Output the [X, Y] coordinate of the center of the cell containing the given text.  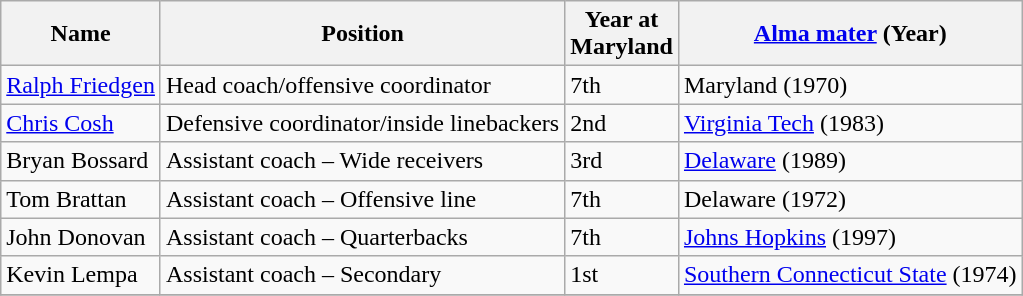
Assistant coach – Offensive line [362, 199]
Chris Cosh [81, 123]
2nd [622, 123]
Defensive coordinator/inside linebackers [362, 123]
Assistant coach – Secondary [362, 275]
Tom Brattan [81, 199]
Name [81, 34]
Alma mater (Year) [850, 34]
Position [362, 34]
Year atMaryland [622, 34]
Johns Hopkins (1997) [850, 237]
Kevin Lempa [81, 275]
3rd [622, 161]
Assistant coach – Wide receivers [362, 161]
Head coach/offensive coordinator [362, 85]
Delaware (1989) [850, 161]
Virginia Tech (1983) [850, 123]
1st [622, 275]
Bryan Bossard [81, 161]
Delaware (1972) [850, 199]
Ralph Friedgen [81, 85]
Assistant coach – Quarterbacks [362, 237]
John Donovan [81, 237]
Maryland (1970) [850, 85]
Southern Connecticut State (1974) [850, 275]
